From the cell containing the given text, extract its center point as [x, y] coordinate. 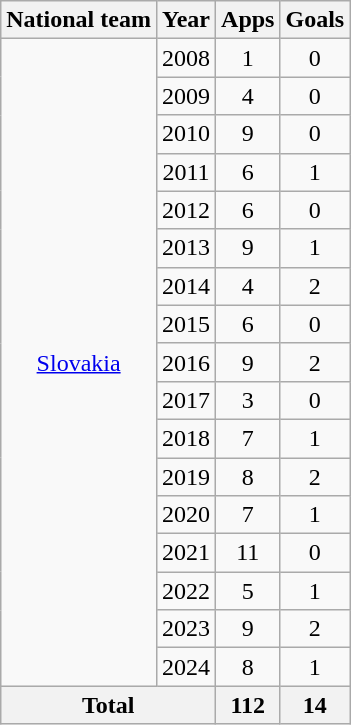
2017 [186, 400]
11 [248, 553]
Total [108, 705]
14 [315, 705]
2023 [186, 629]
2020 [186, 515]
2021 [186, 553]
3 [248, 400]
2011 [186, 172]
2016 [186, 362]
2024 [186, 667]
National team [79, 20]
Apps [248, 20]
2009 [186, 96]
2015 [186, 324]
2008 [186, 58]
2022 [186, 591]
Goals [315, 20]
2012 [186, 210]
112 [248, 705]
2014 [186, 286]
2010 [186, 134]
2019 [186, 477]
Year [186, 20]
2013 [186, 248]
Slovakia [79, 362]
2018 [186, 438]
5 [248, 591]
